Identify which cell holds the provided text, then report its [x, y] central coordinate. 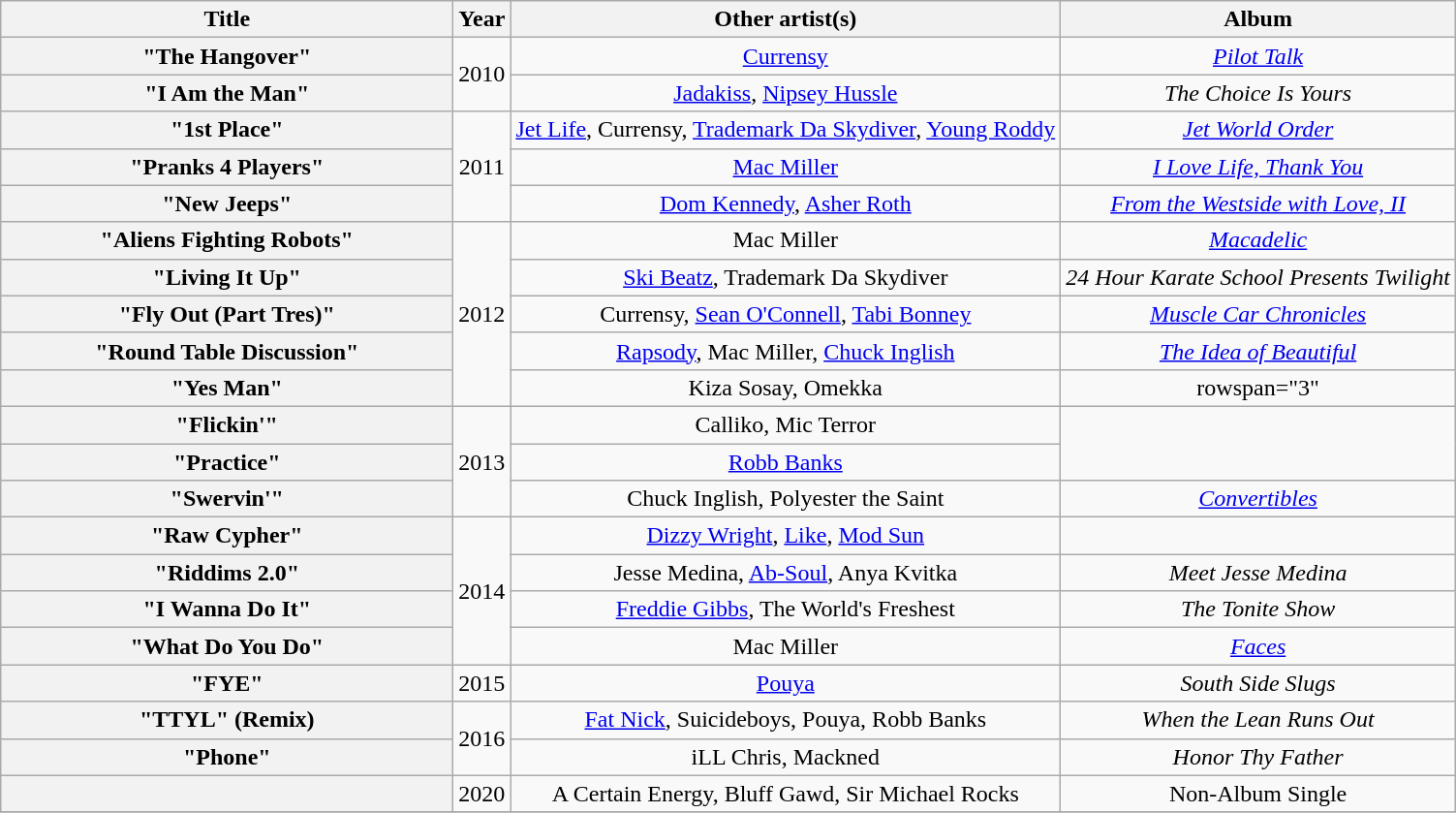
"I Wanna Do It" [227, 610]
Title [227, 19]
Meet Jesse Medina [1258, 573]
24 Hour Karate School Presents Twilight [1258, 277]
Robb Banks [786, 462]
"Aliens Fighting Robots" [227, 240]
Freddie Gibbs, The World's Freshest [786, 610]
2011 [482, 167]
2010 [482, 75]
"New Jeeps" [227, 203]
Chuck Inglish, Polyester the Saint [786, 499]
"Flickin'" [227, 424]
"Swervin'" [227, 499]
2014 [482, 591]
Ski Beatz, Trademark Da Skydiver [786, 277]
"Practice" [227, 462]
"Living It Up" [227, 277]
Dom Kennedy, Asher Roth [786, 203]
Dizzy Wright, Like, Mod Sun [786, 536]
"1st Place" [227, 130]
Macadelic [1258, 240]
"Round Table Discussion" [227, 351]
2015 [482, 683]
A Certain Energy, Bluff Gawd, Sir Michael Rocks [786, 794]
Convertibles [1258, 499]
Kiza Sosay, Omekka [786, 388]
I Love Life, Thank You [1258, 167]
"FYE" [227, 683]
2013 [482, 461]
Honor Thy Father [1258, 757]
2012 [482, 314]
The Tonite Show [1258, 610]
Jet Life, Currensy, Trademark Da Skydiver, Young Roddy [786, 130]
Jesse Medina, Ab-Soul, Anya Kvitka [786, 573]
"Fly Out (Part Tres)" [227, 314]
Jadakiss, Nipsey Hussle [786, 93]
Muscle Car Chronicles [1258, 314]
Pouya [786, 683]
Non-Album Single [1258, 794]
2020 [482, 794]
"Phone" [227, 757]
The Choice Is Yours [1258, 93]
"I Am the Man" [227, 93]
"What Do You Do" [227, 646]
Pilot Talk [1258, 56]
Currensy, Sean O'Connell, Tabi Bonney [786, 314]
Rapsody, Mac Miller, Chuck Inglish [786, 351]
From the Westside with Love, II [1258, 203]
"TTYL" (Remix) [227, 720]
Other artist(s) [786, 19]
Jet World Order [1258, 130]
Year [482, 19]
rowspan="3" [1258, 388]
Faces [1258, 646]
"Pranks 4 Players" [227, 167]
iLL Chris, Mackned [786, 757]
2016 [482, 738]
Fat Nick, Suicideboys, Pouya, Robb Banks [786, 720]
"Riddims 2.0" [227, 573]
South Side Slugs [1258, 683]
Currensy [786, 56]
Album [1258, 19]
"Raw Cypher" [227, 536]
The Idea of Beautiful [1258, 351]
"The Hangover" [227, 56]
"Yes Man" [227, 388]
Calliko, Mic Terror [786, 424]
When the Lean Runs Out [1258, 720]
